Extract the (x, y) coordinate from the center of the cell holding the provided text.  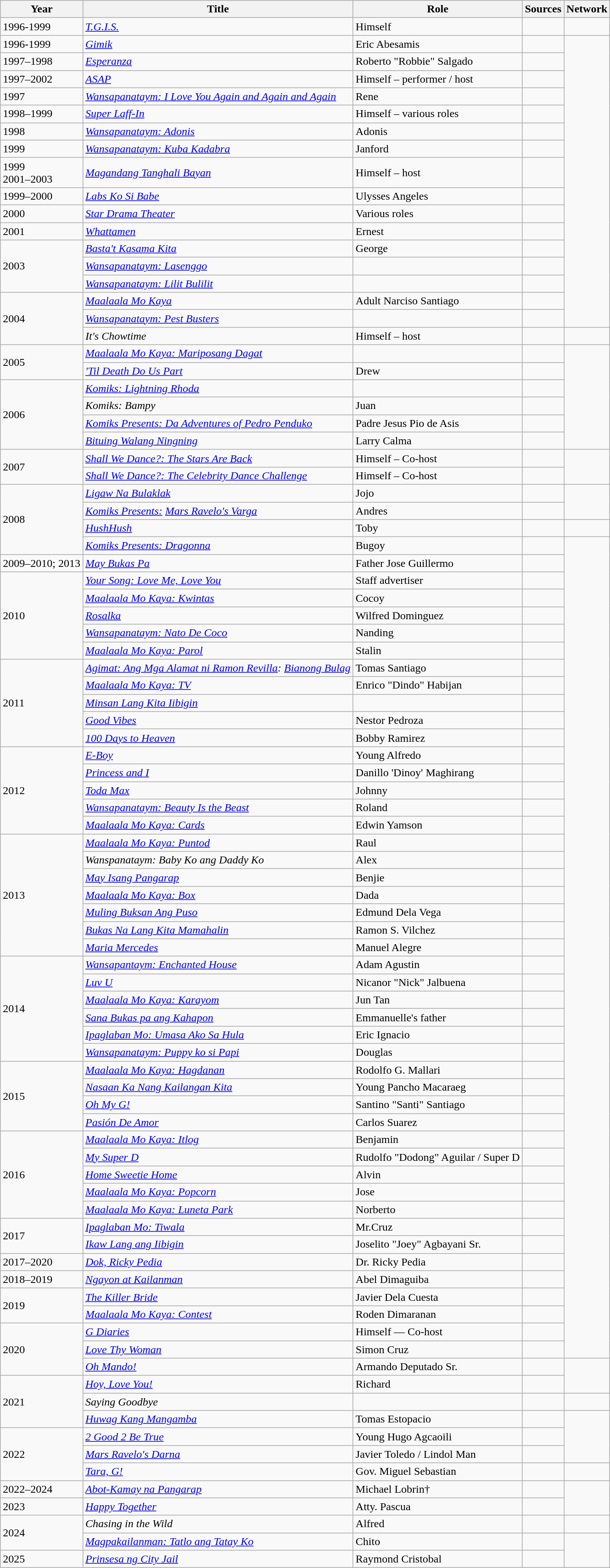
Father Jose Guillermo (438, 563)
Bugoy (438, 546)
Toby (438, 528)
Nasaan Ka Nang Kailangan Kita (218, 1087)
Jojo (438, 493)
Labs Ko Si Babe (218, 196)
1998–1999 (42, 114)
Maalaala Mo Kaya: Itlog (218, 1140)
2013 (42, 895)
2005 (42, 362)
Wansapanataym: Pest Busters (218, 319)
Rosalka (218, 616)
1997 (42, 96)
G Diaries (218, 1332)
Your Song: Love Me, Love You (218, 581)
Roberto "Robbie" Salgado (438, 62)
Esperanza (218, 62)
Edmund Dela Vega (438, 913)
Cocoy (438, 598)
Wansapanataym: Puppy ko si Papi (218, 1052)
Emmanuelle's father (438, 1017)
2022 (42, 1454)
Year (42, 9)
Sources (543, 9)
Wansapanataym: Nato De Coco (218, 633)
1997–2002 (42, 79)
Komiks Presents: Dragonna (218, 546)
Himself – various roles (438, 114)
Andres (438, 511)
Eric Abesamis (438, 44)
2015 (42, 1096)
Home Sweetie Home (218, 1175)
Ligaw Na Bulaklak (218, 493)
2011 (42, 703)
Dada (438, 895)
Adult Narciso Santiago (438, 301)
2009–2010; 2013 (42, 563)
Love Thy Woman (218, 1349)
Drew (438, 371)
Star Drama Theater (218, 213)
Maalaala Mo Kaya: Box (218, 895)
Larry Calma (438, 441)
Maalaala Mo Kaya: Contest (218, 1314)
Michael Lobrin† (438, 1489)
Wansapanataym: Kuba Kadabra (218, 149)
2022–2024 (42, 1489)
Enrico "Dindo" Habijan (438, 685)
Dr. Ricky Pedia (438, 1262)
George (438, 249)
Nestor Pedroza (438, 720)
Himself – performer / host (438, 79)
1997–1998 (42, 62)
Oh Mando! (218, 1367)
Dok, Ricky Pedia (218, 1262)
Manuel Alegre (438, 947)
2000 (42, 213)
Atty. Pascua (438, 1506)
Ernest (438, 231)
Ulysses Angeles (438, 196)
It's Chowtime (218, 336)
Wansapanataym: Lasenggo (218, 266)
Wansapanataym: Lilit Bulilit (218, 284)
Roland (438, 808)
Maalaala Mo Kaya: Kwintas (218, 598)
Wilfred Dominguez (438, 616)
Wansapantaym: Enchanted House (218, 965)
Alex (438, 860)
Whattamen (218, 231)
Maalaala Mo Kaya: Karayom (218, 1000)
1999 (42, 149)
Role (438, 9)
Super Laff-In (218, 114)
Maria Mercedes (218, 947)
Wansapanataym: I Love You Again and Again and Again (218, 96)
Basta't Kasama Kita (218, 249)
2001 (42, 231)
Raul (438, 843)
Happy Together (218, 1506)
Edwin Yamson (438, 825)
Himself (438, 27)
Juan (438, 406)
2017–2020 (42, 1262)
2017 (42, 1236)
Adonis (438, 131)
Gimik (218, 44)
T.G.I.S. (218, 27)
2003 (42, 266)
Huwag Kang Mangamba (218, 1419)
Prinsesa ng City Jail (218, 1559)
Komiks: Lightning Rhoda (218, 388)
2014 (42, 1008)
Toda Max (218, 790)
Komiks Presents: Mars Ravelo's Varga (218, 511)
Ipaglaban Mo: Umasa Ako Sa Hula (218, 1035)
Princess and I (218, 773)
Chito (438, 1541)
HushHush (218, 528)
Maalaala Mo Kaya: Luneta Park (218, 1210)
Young Hugo Agcaoili (438, 1437)
Rudolfo "Dodong" Aguilar / Super D (438, 1157)
Jose (438, 1192)
2023 (42, 1506)
Luv U (218, 982)
2019 (42, 1305)
2008 (42, 519)
Ikaw Lang ang Iibigin (218, 1244)
Maalaala Mo Kaya: Parol (218, 650)
Network (587, 9)
Benjamin (438, 1140)
Maalaala Mo Kaya: Puntod (218, 843)
Oh My G! (218, 1105)
Staff advertiser (438, 581)
Danillo 'Dinoy' Maghirang (438, 773)
2010 (42, 616)
Maalaala Mo Kaya: Popcorn (218, 1192)
Roden Dimaranan (438, 1314)
The Killer Bride (218, 1297)
Bukas Na Lang Kita Mamahalin (218, 930)
Benjie (438, 878)
Jun Tan (438, 1000)
E-Boy (218, 755)
Joselito "Joey" Agbayani Sr. (438, 1244)
Janford (438, 149)
May Isang Pangarap (218, 878)
Rene (438, 96)
Santino "Santi" Santiago (438, 1105)
My Super D (218, 1157)
Sana Bukas pa ang Kahapon (218, 1017)
Ramon S. Vilchez (438, 930)
Tomas Estopacio (438, 1419)
Shall We Dance?: The Celebrity Dance Challenge (218, 476)
Magandang Tanghali Bayan (218, 173)
Young Alfredo (438, 755)
1999 2001–2003 (42, 173)
Ipaglaban Mo: Tiwala (218, 1227)
Ngayon at Kailanman (218, 1279)
Alfred (438, 1524)
1999–2000 (42, 196)
Padre Jesus Pio de Asis (438, 423)
Abel Dimaguiba (438, 1279)
Norberto (438, 1210)
2020 (42, 1349)
Tomas Santiago (438, 668)
Javier Toledo / Lindol Man (438, 1454)
Various roles (438, 213)
Adam Agustin (438, 965)
2025 (42, 1559)
Magpakailanman: Tatlo ang Tatay Ko (218, 1541)
Shall We Dance?: The Stars Are Back (218, 458)
Chasing in the Wild (218, 1524)
2006 (42, 414)
100 Days to Heaven (218, 738)
Simon Cruz (438, 1349)
2 Good 2 Be True (218, 1437)
Maalaala Mo Kaya: Mariposang Dagat (218, 353)
Muling Buksan Ang Puso (218, 913)
ASAP (218, 79)
Pasión De Amor (218, 1122)
Maalaala Mo Kaya: TV (218, 685)
Title (218, 9)
2016 (42, 1175)
Minsan Lang Kita Iibigin (218, 703)
Saying Goodbye (218, 1402)
Wanspanataym: Baby Ko ang Daddy Ko (218, 860)
Javier Dela Cuesta (438, 1297)
Mars Ravelo's Darna (218, 1454)
Bituing Walang Ningning (218, 441)
Wansapanataym: Beauty Is the Beast (218, 808)
Hoy, Love You! (218, 1384)
1998 (42, 131)
Douglas (438, 1052)
Carlos Suarez (438, 1122)
May Bukas Pa (218, 563)
2024 (42, 1533)
Nicanor "Nick" Jalbuena (438, 982)
Richard (438, 1384)
Agimat: Ang Mga Alamat ni Ramon Revilla: Bianong Bulag (218, 668)
Komiks Presents: Da Adventures of Pedro Penduko (218, 423)
2004 (42, 319)
Eric Ignacio (438, 1035)
Himself ― Co-host (438, 1332)
Alvin (438, 1175)
Johnny (438, 790)
Wansapanataym: Adonis (218, 131)
Armando Deputado Sr. (438, 1367)
2021 (42, 1402)
Mr.Cruz (438, 1227)
Stalin (438, 650)
Rodolfo G. Mallari (438, 1070)
Young Pancho Macaraeg (438, 1087)
Gov. Miguel Sebastian (438, 1472)
Good Vibes (218, 720)
Tara, G! (218, 1472)
Bobby Ramirez (438, 738)
2018–2019 (42, 1279)
Maalaala Mo Kaya: Hagdanan (218, 1070)
2007 (42, 467)
Raymond Cristobal (438, 1559)
Nanding (438, 633)
Maalaala Mo Kaya: Cards (218, 825)
Abot-Kamay na Pangarap (218, 1489)
2012 (42, 790)
Komiks: Bampy (218, 406)
'Til Death Do Us Part (218, 371)
Maalaala Mo Kaya (218, 301)
